Detect which cell encompasses the target text, then output its [X, Y] center coordinate. 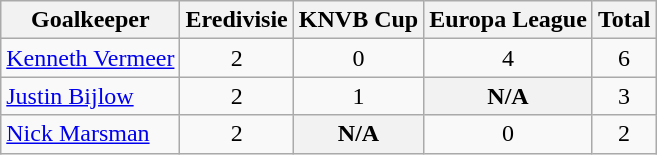
Kenneth Vermeer [90, 58]
1 [358, 96]
Goalkeeper [90, 20]
Justin Bijlow [90, 96]
KNVB Cup [358, 20]
Eredivisie [236, 20]
Nick Marsman [90, 134]
4 [508, 58]
Total [624, 20]
Europa League [508, 20]
3 [624, 96]
6 [624, 58]
